Return [X, Y] of the center of cell containing provided text 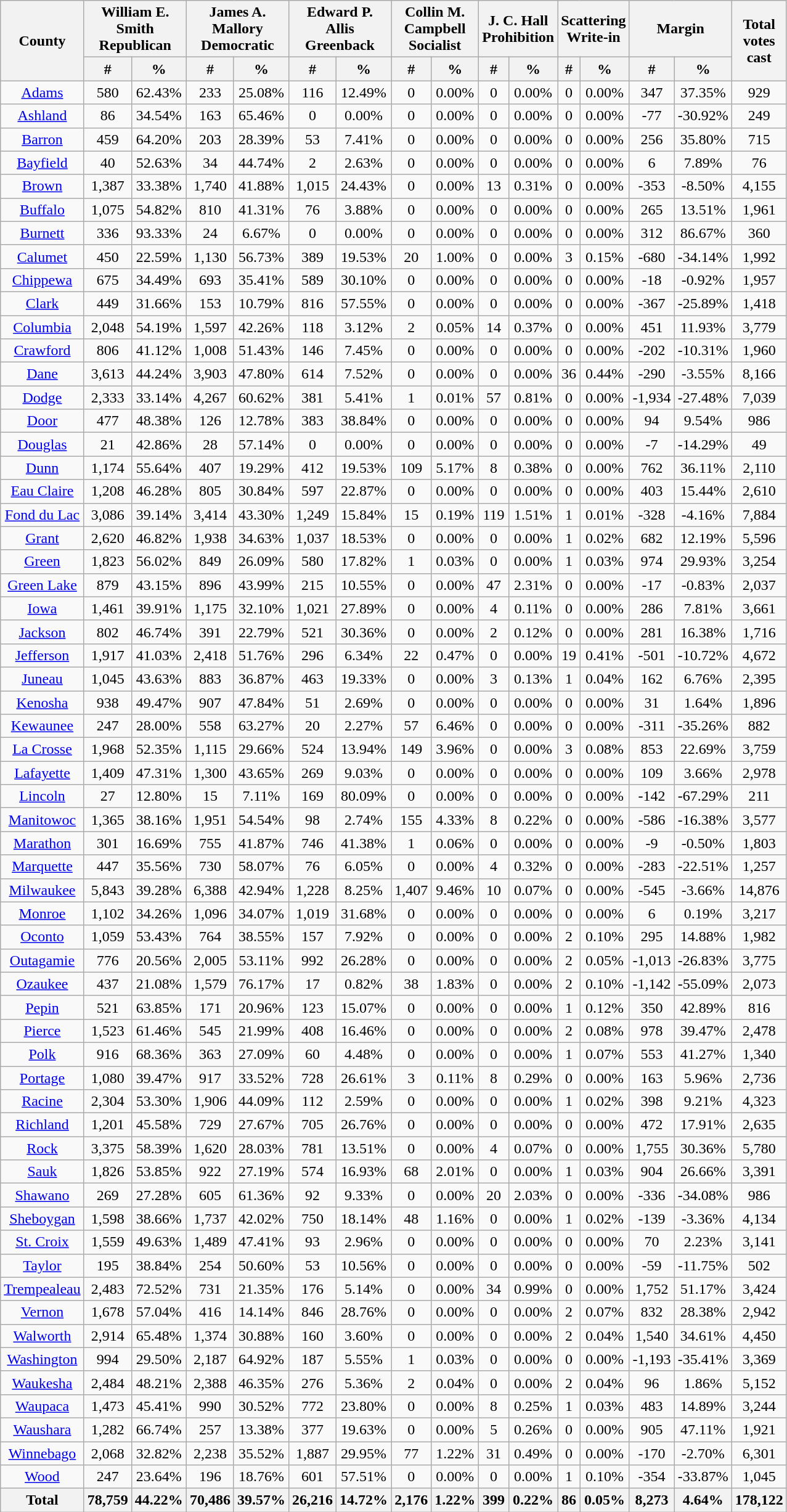
22.69% [703, 750]
153 [210, 303]
1,678 [107, 1312]
51 [312, 702]
37.35% [703, 92]
2,610 [759, 491]
1,174 [107, 468]
3,244 [759, 1406]
1,960 [759, 351]
772 [312, 1406]
2.59% [364, 1101]
408 [312, 1031]
29.93% [703, 562]
26.28% [364, 960]
3.60% [364, 1336]
12.49% [364, 92]
-0.83% [703, 585]
7,039 [759, 398]
1,716 [759, 632]
41.87% [261, 843]
-25.89% [703, 303]
383 [312, 421]
11.93% [703, 327]
53.11% [261, 960]
9.03% [364, 773]
43.99% [261, 585]
3.12% [364, 327]
715 [759, 139]
9.54% [703, 421]
3.66% [703, 773]
-3.36% [703, 1219]
605 [210, 1195]
Marathon [42, 843]
849 [210, 562]
46.35% [261, 1383]
116 [312, 92]
360 [759, 233]
17 [312, 984]
705 [312, 1125]
Kenosha [42, 702]
-27.48% [703, 398]
3,613 [107, 374]
Marquette [42, 867]
589 [312, 280]
171 [210, 1007]
0.99% [532, 1289]
Vernon [42, 1312]
4.33% [455, 820]
4,672 [759, 655]
1,598 [107, 1219]
-311 [652, 726]
70,486 [210, 1500]
1,968 [107, 750]
4.64% [703, 1500]
39.91% [159, 608]
Sheboygan [42, 1219]
51.17% [703, 1289]
0.15% [605, 256]
49.63% [159, 1242]
7.11% [261, 796]
44.09% [261, 1101]
39.28% [159, 890]
1,826 [107, 1172]
2,736 [759, 1078]
56.02% [159, 562]
ScatteringWrite-in [593, 29]
61.36% [261, 1195]
28.76% [364, 1312]
675 [107, 280]
28.38% [703, 1312]
883 [210, 679]
-16.38% [703, 820]
2,187 [210, 1359]
57.14% [261, 444]
3,661 [759, 608]
42.94% [261, 890]
92 [312, 1195]
47.84% [261, 702]
-501 [652, 655]
1,008 [210, 351]
-34.08% [703, 1195]
249 [759, 116]
254 [210, 1265]
31.68% [364, 913]
Trempealeau [42, 1289]
-22.51% [703, 867]
30.88% [261, 1336]
52.35% [159, 750]
-367 [652, 303]
-142 [652, 796]
Waupaca [42, 1406]
483 [652, 1406]
20.96% [261, 1007]
1,579 [210, 984]
1,896 [759, 702]
882 [759, 726]
295 [652, 937]
-30.92% [703, 116]
45.41% [159, 1406]
256 [652, 139]
286 [652, 608]
7.92% [364, 937]
Walworth [42, 1336]
26.76% [364, 1125]
0.38% [532, 468]
47.11% [703, 1429]
34.49% [159, 280]
162 [652, 679]
Adams [42, 92]
41.88% [261, 186]
1,917 [107, 655]
76.17% [261, 984]
23.80% [364, 1406]
6.76% [703, 679]
5,843 [107, 890]
53.85% [159, 1172]
1,208 [107, 491]
47.41% [261, 1242]
22.87% [364, 491]
98 [312, 820]
53.43% [159, 937]
-328 [652, 515]
Polk [42, 1054]
Oconto [42, 937]
15.44% [703, 491]
1,019 [312, 913]
86.67% [703, 233]
-586 [652, 820]
146 [312, 351]
Outagamie [42, 960]
1,982 [759, 937]
Buffalo [42, 210]
992 [312, 960]
24.43% [364, 186]
Eau Claire [42, 491]
Monroe [42, 913]
13.38% [261, 1429]
15.07% [364, 1007]
22.79% [261, 632]
2,942 [759, 1312]
7.81% [703, 608]
-77 [652, 116]
2,635 [759, 1125]
2,068 [107, 1453]
1.64% [703, 702]
36 [569, 374]
63.85% [159, 1007]
0.29% [532, 1078]
42.26% [261, 327]
312 [652, 233]
16.46% [364, 1031]
Total votes cast [759, 41]
Ashland [42, 116]
21.35% [261, 1289]
149 [412, 750]
1,887 [312, 1453]
10.55% [364, 585]
472 [652, 1125]
32.82% [159, 1453]
22 [412, 655]
398 [652, 1101]
3,391 [759, 1172]
0.49% [532, 1453]
437 [107, 984]
5.14% [364, 1289]
28.39% [261, 139]
806 [107, 351]
196 [210, 1477]
3,903 [210, 374]
38.66% [159, 1219]
Wood [42, 1477]
21.08% [159, 984]
0.37% [532, 327]
1,957 [759, 280]
58.07% [261, 867]
Chippewa [42, 280]
810 [210, 210]
93.33% [159, 233]
46.82% [159, 538]
29.50% [159, 1359]
43.65% [261, 773]
1,080 [107, 1078]
0.26% [532, 1429]
553 [652, 1054]
3,424 [759, 1289]
1,523 [107, 1031]
10 [494, 890]
832 [652, 1312]
2.74% [364, 820]
William E. SmithRepublican [135, 29]
776 [107, 960]
38.16% [159, 820]
41.31% [261, 210]
693 [210, 280]
22.59% [159, 256]
3,217 [759, 913]
64.20% [159, 139]
12.19% [703, 538]
49 [759, 444]
904 [652, 1172]
33.14% [159, 398]
26.09% [261, 562]
301 [107, 843]
Bayfield [42, 163]
Total [42, 1500]
Douglas [42, 444]
682 [652, 538]
-18 [652, 280]
2,418 [210, 655]
5,780 [759, 1148]
18.76% [261, 1477]
123 [312, 1007]
77 [412, 1453]
3,414 [210, 515]
1,740 [210, 186]
176 [312, 1289]
-2.70% [703, 1453]
126 [210, 421]
545 [210, 1031]
Barron [42, 139]
-10.72% [703, 655]
1,992 [759, 256]
7.45% [364, 351]
5.41% [364, 398]
27.67% [261, 1125]
2,914 [107, 1336]
34.54% [159, 116]
1,201 [107, 1125]
30.10% [364, 280]
Edward P. AllisGreenback [340, 29]
-3.66% [703, 890]
0.25% [532, 1406]
1,418 [759, 303]
5,152 [759, 1383]
1,461 [107, 608]
5.17% [455, 468]
169 [312, 796]
879 [107, 585]
43.63% [159, 679]
43.15% [159, 585]
17.91% [703, 1125]
463 [312, 679]
-14.29% [703, 444]
846 [312, 1312]
2,620 [107, 538]
0.06% [455, 843]
-35.26% [703, 726]
750 [312, 1219]
-290 [652, 374]
2.63% [364, 163]
412 [312, 468]
54.82% [159, 210]
25.08% [261, 92]
14 [494, 327]
2,005 [210, 960]
597 [312, 491]
13 [494, 186]
728 [312, 1078]
32.10% [261, 608]
County [42, 41]
2,037 [759, 585]
403 [652, 491]
1,228 [312, 890]
3.88% [364, 210]
4,267 [210, 398]
155 [412, 820]
35.41% [261, 280]
46.74% [159, 632]
1,300 [210, 773]
44.22% [159, 1500]
558 [210, 726]
2,388 [210, 1383]
21.99% [261, 1031]
61.46% [159, 1031]
60.62% [261, 398]
65.48% [159, 1336]
Juneau [42, 679]
450 [107, 256]
Richland [42, 1125]
10.79% [261, 303]
336 [107, 233]
1,257 [759, 867]
781 [312, 1148]
-11.75% [703, 1265]
449 [107, 303]
3,369 [759, 1359]
27 [107, 796]
389 [312, 256]
Racine [42, 1101]
1,559 [107, 1242]
36.87% [261, 679]
36.11% [703, 468]
916 [107, 1054]
1,249 [312, 515]
27.19% [261, 1172]
Margin [680, 29]
-0.92% [703, 280]
52.63% [159, 163]
1,921 [759, 1429]
905 [652, 1429]
Clark [42, 303]
21 [107, 444]
51.76% [261, 655]
730 [210, 867]
1,102 [107, 913]
1,961 [759, 210]
6,388 [210, 890]
Washington [42, 1359]
70 [652, 1242]
416 [210, 1312]
La Crosse [42, 750]
350 [652, 1007]
281 [652, 632]
112 [312, 1101]
477 [107, 421]
4.48% [364, 1054]
1,803 [759, 843]
0.41% [605, 655]
49.47% [159, 702]
45.58% [159, 1125]
44.74% [261, 163]
Green Lake [42, 585]
58.39% [159, 1148]
46.28% [159, 491]
3,254 [759, 562]
19.29% [261, 468]
65.46% [261, 116]
1.00% [455, 256]
54.54% [261, 820]
0.81% [532, 398]
6.34% [364, 655]
5,596 [759, 538]
363 [210, 1054]
42.89% [703, 1007]
0.47% [455, 655]
16.69% [159, 843]
19 [569, 655]
47.80% [261, 374]
296 [312, 655]
1.86% [703, 1383]
80.09% [364, 796]
42.02% [261, 1219]
2,073 [759, 984]
27.89% [364, 608]
Fond du Lac [42, 515]
12.78% [261, 421]
1,365 [107, 820]
276 [312, 1383]
119 [494, 515]
96 [652, 1383]
30.52% [261, 1406]
28.00% [159, 726]
1,540 [652, 1336]
907 [210, 702]
764 [210, 937]
-17 [652, 585]
1.51% [532, 515]
47 [494, 585]
55.64% [159, 468]
41.38% [364, 843]
51.43% [261, 351]
12.80% [159, 796]
1,755 [652, 1148]
187 [312, 1359]
-283 [652, 867]
34.61% [703, 1336]
Kewaunee [42, 726]
1,387 [107, 186]
922 [210, 1172]
160 [312, 1336]
974 [652, 562]
4,323 [759, 1101]
2,478 [759, 1031]
1,175 [210, 608]
72.52% [159, 1289]
7,884 [759, 515]
-35.41% [703, 1359]
-354 [652, 1477]
3.96% [455, 750]
35.56% [159, 867]
13.94% [364, 750]
178,122 [759, 1500]
257 [210, 1429]
5.36% [364, 1383]
Lafayette [42, 773]
-1,013 [652, 960]
917 [210, 1078]
-1,142 [652, 984]
68 [412, 1172]
-26.83% [703, 960]
8,166 [759, 374]
38.55% [261, 937]
729 [210, 1125]
2.69% [364, 702]
14.88% [703, 937]
28 [210, 444]
42.86% [159, 444]
0.32% [532, 867]
5.55% [364, 1359]
347 [652, 92]
118 [312, 327]
94 [652, 421]
Waushara [42, 1429]
1,374 [210, 1336]
1,473 [107, 1406]
10.56% [364, 1265]
43.30% [261, 515]
48 [412, 1219]
1,823 [107, 562]
3,759 [759, 750]
-0.50% [703, 843]
48.21% [159, 1383]
-545 [652, 890]
-1,193 [652, 1359]
2,110 [759, 468]
4,134 [759, 1219]
Jefferson [42, 655]
16.93% [364, 1172]
Pepin [42, 1007]
16.38% [703, 632]
Waukesha [42, 1383]
-1,934 [652, 398]
5 [494, 1429]
0.44% [605, 374]
1.16% [455, 1219]
14.72% [364, 1500]
2,304 [107, 1101]
1,059 [107, 937]
3,086 [107, 515]
938 [107, 702]
41.27% [703, 1054]
215 [312, 585]
-33.87% [703, 1477]
4,155 [759, 186]
-7 [652, 444]
Burnett [42, 233]
574 [312, 1172]
Brown [42, 186]
63.27% [261, 726]
18.53% [364, 538]
5.96% [703, 1078]
1,597 [210, 327]
2.03% [532, 1195]
31.66% [159, 303]
7.41% [364, 139]
0.82% [364, 984]
78,759 [107, 1500]
746 [312, 843]
4,450 [759, 1336]
459 [107, 139]
2,395 [759, 679]
68.36% [159, 1054]
-353 [652, 186]
Sauk [42, 1172]
994 [107, 1359]
802 [107, 632]
1,130 [210, 256]
-55.09% [703, 984]
2.96% [364, 1242]
29.66% [261, 750]
9.46% [455, 890]
0.31% [532, 186]
-170 [652, 1453]
Shawano [42, 1195]
-34.14% [703, 256]
2,978 [759, 773]
24 [210, 233]
195 [107, 1265]
762 [652, 468]
27.09% [261, 1054]
265 [652, 210]
29.95% [364, 1453]
19.63% [364, 1429]
Ozaukee [42, 984]
19.33% [364, 679]
3,141 [759, 1242]
2.31% [532, 585]
2,048 [107, 327]
-8.50% [703, 186]
978 [652, 1031]
391 [210, 632]
23.64% [159, 1477]
26.61% [364, 1078]
54.19% [159, 327]
-9 [652, 843]
35.52% [261, 1453]
211 [759, 796]
44.24% [159, 374]
27.28% [159, 1195]
3,375 [107, 1148]
Columbia [42, 327]
Milwaukee [42, 890]
Lincoln [42, 796]
Dunn [42, 468]
1,951 [210, 820]
1,407 [412, 890]
Calumet [42, 256]
-202 [652, 351]
2,238 [210, 1453]
39.57% [261, 1500]
J. C. HallProhibition [518, 29]
601 [312, 1477]
1,938 [210, 538]
Crawford [42, 351]
Taylor [42, 1265]
755 [210, 843]
-680 [652, 256]
203 [210, 139]
Iowa [42, 608]
1,282 [107, 1429]
Winnebago [42, 1453]
3,775 [759, 960]
-139 [652, 1219]
57.04% [159, 1312]
James A. MalloryDemocratic [237, 29]
2,483 [107, 1289]
39.14% [159, 515]
33.38% [159, 186]
15.84% [364, 515]
28.03% [261, 1148]
8,273 [652, 1500]
502 [759, 1265]
Green [42, 562]
6.46% [455, 726]
14,876 [759, 890]
853 [652, 750]
157 [312, 937]
Grant [42, 538]
2.01% [455, 1172]
18.14% [364, 1219]
381 [312, 398]
57.55% [364, 303]
Dodge [42, 398]
-67.29% [703, 796]
64.92% [261, 1359]
524 [312, 750]
53.30% [159, 1101]
Dane [42, 374]
17.82% [364, 562]
9.33% [364, 1195]
Rock [42, 1148]
35.80% [703, 139]
1.83% [455, 984]
233 [210, 92]
399 [494, 1500]
20.56% [159, 960]
2,333 [107, 398]
26.66% [703, 1172]
1,096 [210, 913]
66.74% [159, 1429]
-10.31% [703, 351]
1,037 [312, 538]
34.07% [261, 913]
990 [210, 1406]
34.63% [261, 538]
2,176 [412, 1500]
14.89% [703, 1406]
38 [412, 984]
-4.16% [703, 515]
26,216 [312, 1500]
614 [312, 374]
40 [107, 163]
1,752 [652, 1289]
731 [210, 1289]
447 [107, 867]
377 [312, 1429]
33.52% [261, 1078]
93 [312, 1242]
30.84% [261, 491]
60 [312, 1054]
-3.55% [703, 374]
805 [210, 491]
896 [210, 585]
3,779 [759, 327]
41.03% [159, 655]
2.27% [364, 726]
929 [759, 92]
Jackson [42, 632]
34.26% [159, 913]
Portage [42, 1078]
1,340 [759, 1054]
St. Croix [42, 1242]
Pierce [42, 1031]
14.14% [261, 1312]
1,620 [210, 1148]
-336 [652, 1195]
1,737 [210, 1219]
6.67% [261, 233]
451 [652, 327]
Collin M. CampbellSocialist [435, 29]
1,021 [312, 608]
50.60% [261, 1265]
Manitowoc [42, 820]
1,906 [210, 1101]
2,484 [107, 1383]
7.52% [364, 374]
57.51% [364, 1477]
41.12% [159, 351]
1,409 [107, 773]
0.13% [532, 679]
1,015 [312, 186]
56.73% [261, 256]
6,301 [759, 1453]
47.31% [159, 773]
Door [42, 421]
7.89% [703, 163]
1,115 [210, 750]
3,577 [759, 820]
62.43% [159, 92]
2.23% [703, 1242]
6.05% [364, 867]
9.21% [703, 1101]
1,489 [210, 1242]
48.38% [159, 421]
1,075 [107, 210]
8.25% [364, 890]
-59 [652, 1265]
407 [210, 468]
